Output the (x, y) coordinate of the center of the cell containing the given text.  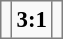
3:1 (32, 20)
